Find where the given text appears and provide that cell's center as (X, Y) coordinate. 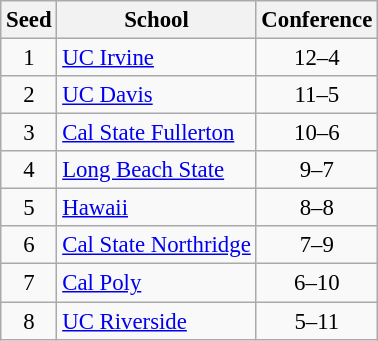
School (156, 20)
6 (29, 245)
Hawaii (156, 208)
Cal State Northridge (156, 245)
Conference (317, 20)
UC Davis (156, 95)
7 (29, 283)
12–4 (317, 58)
Seed (29, 20)
7–9 (317, 245)
3 (29, 133)
UC Riverside (156, 321)
8–8 (317, 208)
Long Beach State (156, 170)
1 (29, 58)
8 (29, 321)
5–11 (317, 321)
Cal State Fullerton (156, 133)
9–7 (317, 170)
6–10 (317, 283)
4 (29, 170)
11–5 (317, 95)
UC Irvine (156, 58)
10–6 (317, 133)
2 (29, 95)
Cal Poly (156, 283)
5 (29, 208)
